Determine the [x, y] coordinate at the center of the cell enclosing the given text.  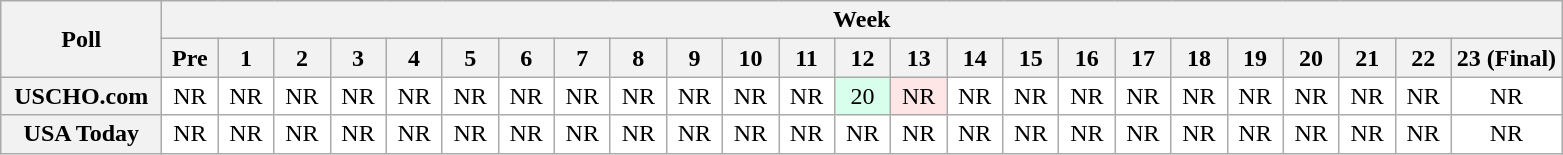
9 [694, 58]
18 [1199, 58]
USCHO.com [82, 96]
14 [975, 58]
3 [358, 58]
15 [1031, 58]
Poll [82, 39]
6 [526, 58]
USA Today [82, 134]
16 [1087, 58]
13 [919, 58]
17 [1143, 58]
19 [1255, 58]
10 [750, 58]
1 [246, 58]
Week [862, 20]
11 [806, 58]
Pre [190, 58]
7 [582, 58]
4 [414, 58]
21 [1367, 58]
2 [302, 58]
23 (Final) [1506, 58]
12 [863, 58]
8 [638, 58]
22 [1423, 58]
5 [470, 58]
